Scan for the cell matching the given text and deliver its [x, y] coordinate at center. 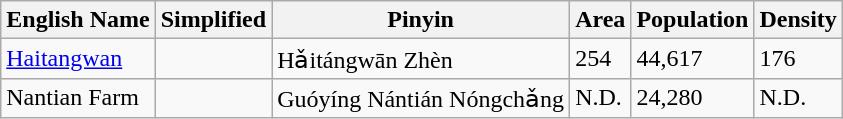
24,280 [692, 98]
Hǎitángwān Zhèn [421, 59]
Density [798, 20]
Area [600, 20]
Population [692, 20]
Pinyin [421, 20]
44,617 [692, 59]
Guóyíng Nántián Nóngchǎng [421, 98]
176 [798, 59]
English Name [78, 20]
Haitangwan [78, 59]
Nantian Farm [78, 98]
Simplified [213, 20]
254 [600, 59]
